Find where the given text appears and provide that cell's center as [x, y] coordinate. 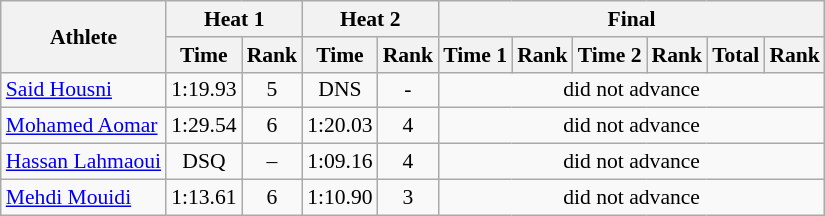
Heat 1 [234, 19]
DSQ [204, 162]
Said Housni [84, 90]
Total [736, 55]
Time 1 [475, 55]
Time 2 [610, 55]
1:20.03 [340, 126]
Hassan Lahmaoui [84, 162]
Final [632, 19]
5 [272, 90]
DNS [340, 90]
Athlete [84, 36]
1:13.61 [204, 197]
1:10.90 [340, 197]
3 [408, 197]
1:19.93 [204, 90]
– [272, 162]
1:09.16 [340, 162]
Mehdi Mouidi [84, 197]
Heat 2 [370, 19]
Mohamed Aomar [84, 126]
1:29.54 [204, 126]
- [408, 90]
